Identify which cell holds the provided text, then report its [x, y] central coordinate. 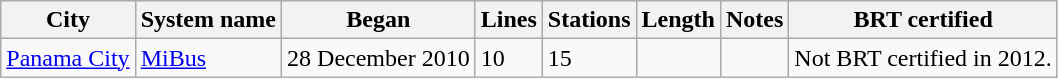
Lines [508, 20]
MiBus [208, 58]
System name [208, 20]
15 [589, 58]
Panama City [68, 58]
BRT certified [923, 20]
Stations [589, 20]
Began [379, 20]
28 December 2010 [379, 58]
10 [508, 58]
Not BRT certified in 2012. [923, 58]
City [68, 20]
Length [678, 20]
Notes [754, 20]
